Scan for the cell matching the given text and deliver its (x, y) coordinate at center. 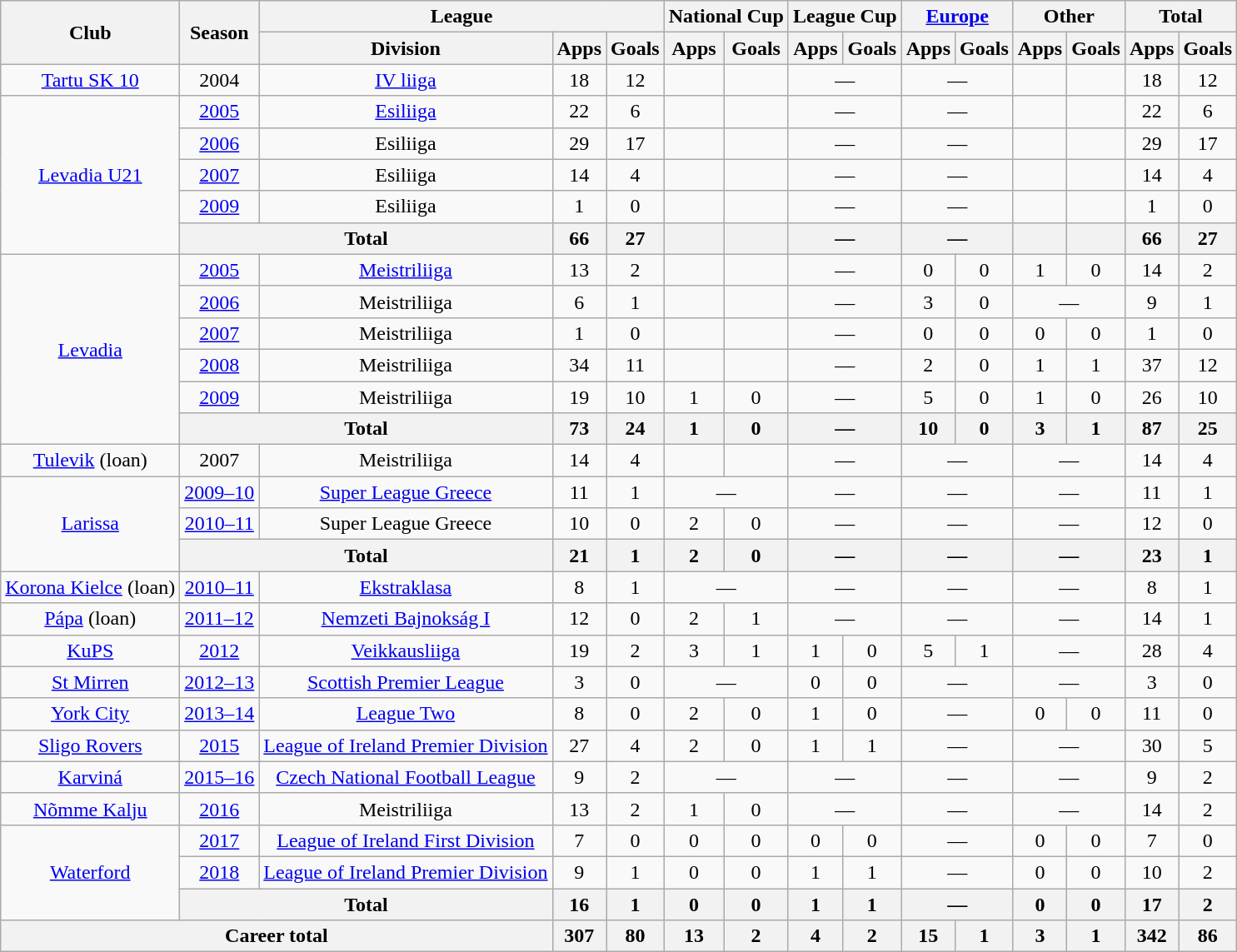
Waterford (90, 872)
Europe (957, 17)
Czech National Football League (406, 777)
307 (579, 936)
Scottish Premier League (406, 682)
2013–14 (220, 714)
2004 (220, 80)
Nemzeti Bajnokság I (406, 619)
Sligo Rovers (90, 745)
24 (636, 429)
2018 (220, 872)
87 (1151, 429)
Nõmme Kalju (90, 809)
IV liiga (406, 80)
25 (1208, 429)
2012 (220, 650)
Season (220, 32)
73 (579, 429)
2017 (220, 840)
16 (579, 904)
2016 (220, 809)
80 (636, 936)
2008 (220, 365)
Tulevik (loan) (90, 461)
St Mirren (90, 682)
Club (90, 32)
86 (1208, 936)
Career total (277, 936)
Veikkausliiga (406, 650)
Ekstraklasa (406, 587)
Larissa (90, 524)
Division (406, 48)
Karviná (90, 777)
23 (1151, 556)
York City (90, 714)
21 (579, 556)
37 (1151, 365)
Korona Kielce (loan) (90, 587)
League of Ireland First Division (406, 840)
26 (1151, 397)
2011–12 (220, 619)
KuPS (90, 650)
2012–13 (220, 682)
2009–10 (220, 492)
30 (1151, 745)
34 (579, 365)
15 (928, 936)
National Cup (726, 17)
League Two (406, 714)
Tartu SK 10 (90, 80)
2015 (220, 745)
342 (1151, 936)
2015–16 (220, 777)
Other (1069, 17)
Levadia (90, 349)
Pápa (loan) (90, 619)
28 (1151, 650)
League (461, 17)
Levadia U21 (90, 175)
League Cup (845, 17)
